For the text-containing cell, return its midpoint in [x, y] coordinate format. 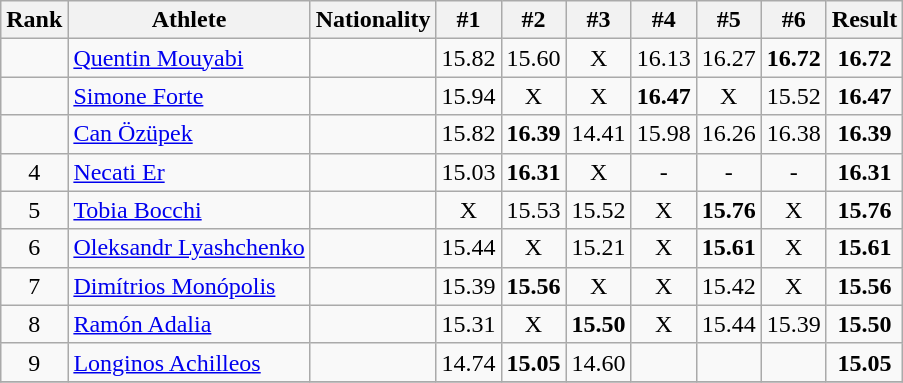
15.21 [598, 248]
15.60 [534, 58]
Result [864, 20]
14.41 [598, 134]
16.38 [794, 134]
14.74 [468, 362]
Simone Forte [189, 96]
4 [34, 172]
15.94 [468, 96]
15.42 [728, 286]
9 [34, 362]
15.53 [534, 210]
Necati Er [189, 172]
5 [34, 210]
Rank [34, 20]
Oleksandr Lyashchenko [189, 248]
#1 [468, 20]
Quentin Mouyabi [189, 58]
#5 [728, 20]
16.26 [728, 134]
15.31 [468, 324]
Nationality [373, 20]
Tobia Bocchi [189, 210]
14.60 [598, 362]
Athlete [189, 20]
Dimítrios Monópolis [189, 286]
Can Özüpek [189, 134]
7 [34, 286]
16.27 [728, 58]
#3 [598, 20]
#6 [794, 20]
16.13 [664, 58]
15.03 [468, 172]
#4 [664, 20]
#2 [534, 20]
15.98 [664, 134]
Ramón Adalia [189, 324]
Longinos Achilleos [189, 362]
8 [34, 324]
6 [34, 248]
